Find where the given text appears and provide that cell's center as [x, y] coordinate. 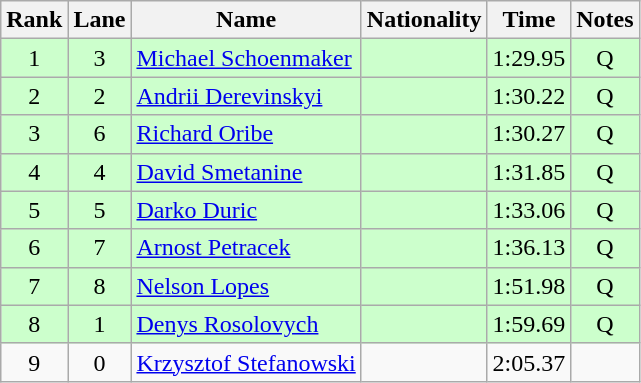
9 [34, 362]
1:36.13 [529, 248]
0 [100, 362]
Name [246, 20]
1:59.69 [529, 324]
1:51.98 [529, 286]
1:33.06 [529, 210]
Nelson Lopes [246, 286]
1:30.22 [529, 96]
Andrii Derevinskyi [246, 96]
1:31.85 [529, 172]
Richard Oribe [246, 134]
Time [529, 20]
Rank [34, 20]
Notes [605, 20]
Denys Rosolovych [246, 324]
Lane [100, 20]
Krzysztof Stefanowski [246, 362]
Nationality [424, 20]
David Smetanine [246, 172]
Michael Schoenmaker [246, 58]
1:29.95 [529, 58]
2:05.37 [529, 362]
1:30.27 [529, 134]
Darko Duric [246, 210]
Arnost Petracek [246, 248]
